Search for the cell housing the specified text and yield its (X, Y) center coordinate. 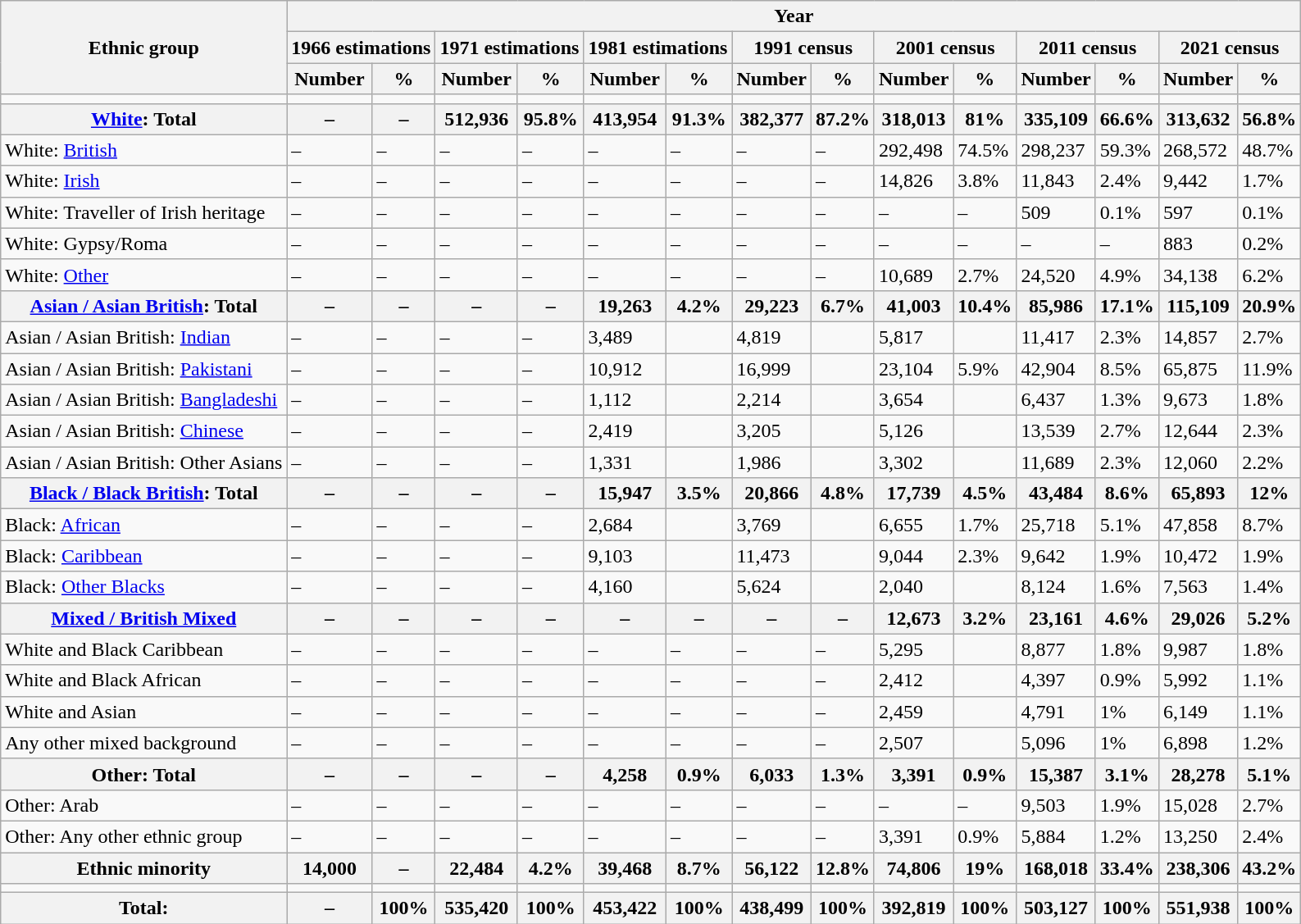
5,624 (771, 587)
29,026 (1198, 618)
238,306 (1198, 868)
438,499 (771, 908)
2.2% (1269, 462)
4,397 (1056, 680)
White: British (144, 150)
15,947 (625, 494)
3.2% (985, 618)
91.3% (699, 119)
9,442 (1198, 181)
16,999 (771, 368)
29,223 (771, 306)
9,987 (1198, 649)
1971 estimations (510, 48)
41,003 (913, 306)
5,096 (1056, 743)
4,819 (771, 337)
Black: Caribbean (144, 556)
5,126 (913, 431)
2021 census (1230, 48)
4,791 (1056, 712)
512,936 (477, 119)
Other: Total (144, 774)
11,689 (1056, 462)
12,673 (913, 618)
9,503 (1056, 805)
13,250 (1198, 836)
2,507 (913, 743)
392,819 (913, 908)
503,127 (1056, 908)
535,420 (477, 908)
883 (1198, 244)
23,104 (913, 368)
25,718 (1056, 525)
81% (985, 119)
3,205 (771, 431)
39,468 (625, 868)
23,161 (1056, 618)
3.1% (1126, 774)
12,644 (1198, 431)
4.5% (985, 494)
15,028 (1198, 805)
White and Black African (144, 680)
1.4% (1269, 587)
87.2% (843, 119)
5,817 (913, 337)
Other: Arab (144, 805)
6,437 (1056, 400)
2,459 (913, 712)
3,302 (913, 462)
4.8% (843, 494)
6,149 (1198, 712)
6.2% (1269, 275)
4.9% (1126, 275)
12,060 (1198, 462)
9,103 (625, 556)
6.7% (843, 306)
17,739 (913, 494)
17.1% (1126, 306)
65,875 (1198, 368)
6,898 (1198, 743)
8.5% (1126, 368)
11,417 (1056, 337)
6,033 (771, 774)
Asian / Asian British: Indian (144, 337)
413,954 (625, 119)
24,520 (1056, 275)
34,138 (1198, 275)
4.6% (1126, 618)
5,992 (1198, 680)
2,214 (771, 400)
19,263 (625, 306)
509 (1056, 212)
3,769 (771, 525)
11,843 (1056, 181)
85,986 (1056, 306)
2,419 (625, 431)
14,826 (913, 181)
Asian / Asian British: Chinese (144, 431)
10.4% (985, 306)
74.5% (985, 150)
56.8% (1269, 119)
Mixed / British Mixed (144, 618)
28,278 (1198, 774)
2,412 (913, 680)
10,912 (625, 368)
Black: Other Blacks (144, 587)
White: Gypsy/Roma (144, 244)
1966 estimations (361, 48)
56,122 (771, 868)
1,112 (625, 400)
1981 estimations (657, 48)
1,331 (625, 462)
11.9% (1269, 368)
4,160 (625, 587)
Black: African (144, 525)
White and Black Caribbean (144, 649)
268,572 (1198, 150)
65,893 (1198, 494)
20,866 (771, 494)
11,473 (771, 556)
95.8% (550, 119)
12.8% (843, 868)
298,237 (1056, 150)
115,109 (1198, 306)
20.9% (1269, 306)
0.2% (1269, 244)
4,258 (625, 774)
Asian / Asian British: Total (144, 306)
14,857 (1198, 337)
White: Traveller of Irish heritage (144, 212)
5.9% (985, 368)
22,484 (477, 868)
3.5% (699, 494)
33.4% (1126, 868)
335,109 (1056, 119)
8,877 (1056, 649)
Total: (144, 908)
5,884 (1056, 836)
Ethnic minority (144, 868)
2001 census (944, 48)
66.6% (1126, 119)
Year (794, 16)
318,013 (913, 119)
2,040 (913, 587)
47,858 (1198, 525)
8,124 (1056, 587)
12% (1269, 494)
59.3% (1126, 150)
White: Total (144, 119)
382,377 (771, 119)
292,498 (913, 150)
19% (985, 868)
White and Asian (144, 712)
Ethnic group (144, 48)
Asian / Asian British: Other Asians (144, 462)
9,642 (1056, 556)
10,472 (1198, 556)
9,044 (913, 556)
White: Irish (144, 181)
Asian / Asian British: Pakistani (144, 368)
48.7% (1269, 150)
3,489 (625, 337)
2,684 (625, 525)
5,295 (913, 649)
43,484 (1056, 494)
1,986 (771, 462)
9,673 (1198, 400)
313,632 (1198, 119)
168,018 (1056, 868)
3.8% (985, 181)
43.2% (1269, 868)
597 (1198, 212)
8.6% (1126, 494)
74,806 (913, 868)
5.2% (1269, 618)
551,938 (1198, 908)
6,655 (913, 525)
453,422 (625, 908)
3,654 (913, 400)
Black / Black British: Total (144, 494)
Other: Any other ethnic group (144, 836)
White: Other (144, 275)
1.6% (1126, 587)
42,904 (1056, 368)
10,689 (913, 275)
1991 census (803, 48)
Any other mixed background (144, 743)
Asian / Asian British: Bangladeshi (144, 400)
2011 census (1087, 48)
7,563 (1198, 587)
14,000 (330, 868)
15,387 (1056, 774)
13,539 (1056, 431)
